Determine the (x, y) coordinate at the center of the cell enclosing the given text.  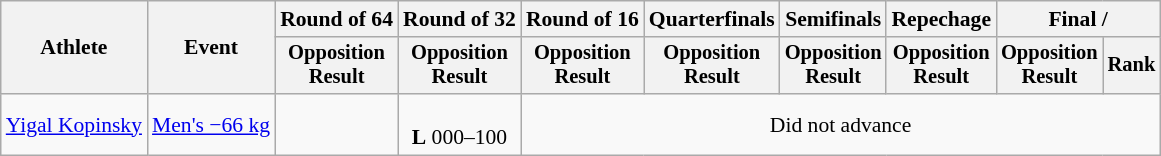
Final / (1078, 19)
Rank (1132, 66)
Yigal Kopinsky (74, 124)
Repechage (941, 19)
Athlete (74, 48)
L 000–100 (460, 124)
Round of 32 (460, 19)
Round of 64 (336, 19)
Semifinals (834, 19)
Round of 16 (582, 19)
Men's −66 kg (211, 124)
Event (211, 48)
Quarterfinals (712, 19)
Did not advance (840, 124)
